Detect which cell encompasses the target text, then output its (X, Y) center coordinate. 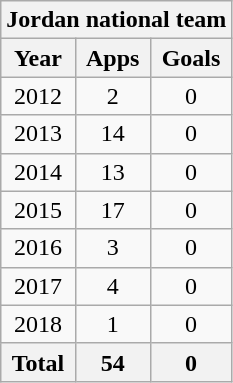
13 (112, 172)
2013 (38, 134)
14 (112, 134)
Total (38, 362)
2012 (38, 96)
Apps (112, 58)
2018 (38, 324)
2 (112, 96)
4 (112, 286)
2014 (38, 172)
Goals (191, 58)
2017 (38, 286)
17 (112, 210)
54 (112, 362)
Jordan national team (116, 20)
3 (112, 248)
2015 (38, 210)
1 (112, 324)
2016 (38, 248)
Year (38, 58)
